Scan for the cell matching the given text and deliver its (x, y) coordinate at center. 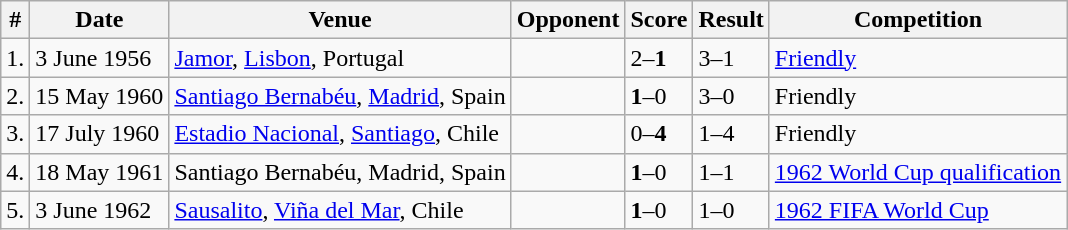
Sausalito, Viña del Mar, Chile (340, 210)
3 June 1962 (100, 210)
2. (16, 96)
Date (100, 20)
1–1 (731, 172)
Venue (340, 20)
# (16, 20)
15 May 1960 (100, 96)
3. (16, 134)
0–4 (659, 134)
3–1 (731, 58)
Result (731, 20)
Competition (918, 20)
1–4 (731, 134)
Score (659, 20)
Estadio Nacional, Santiago, Chile (340, 134)
5. (16, 210)
2–1 (659, 58)
1. (16, 58)
Jamor, Lisbon, Portugal (340, 58)
Opponent (568, 20)
1962 FIFA World Cup (918, 210)
3 June 1956 (100, 58)
4. (16, 172)
18 May 1961 (100, 172)
3–0 (731, 96)
1962 World Cup qualification (918, 172)
17 July 1960 (100, 134)
